Identify which cell holds the provided text, then report its (x, y) central coordinate. 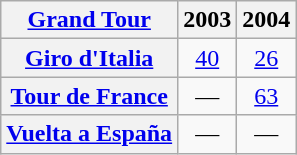
63 (266, 96)
Vuelta a España (90, 134)
Tour de France (90, 96)
Giro d'Italia (90, 58)
26 (266, 58)
2003 (208, 20)
2004 (266, 20)
Grand Tour (90, 20)
40 (208, 58)
